Return the (x, y) coordinate for the center point of the cell that contains the specified text.  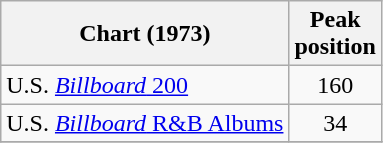
Peakposition (335, 34)
U.S. Billboard R&B Albums (145, 123)
Chart (1973) (145, 34)
34 (335, 123)
160 (335, 85)
U.S. Billboard 200 (145, 85)
